Search for the cell housing the specified text and yield its (X, Y) center coordinate. 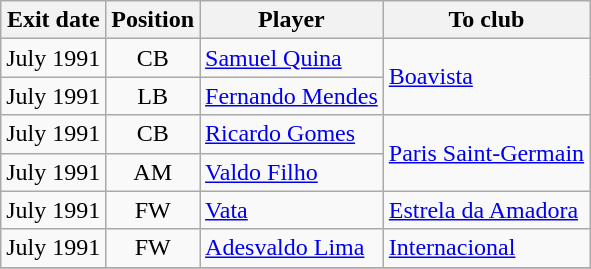
Estrela da Amadora (486, 210)
Internacional (486, 248)
Fernando Mendes (292, 96)
Paris Saint-Germain (486, 153)
Boavista (486, 77)
Adesvaldo Lima (292, 248)
Samuel Quina (292, 58)
Ricardo Gomes (292, 134)
Valdo Filho (292, 172)
Position (153, 20)
LB (153, 96)
Player (292, 20)
AM (153, 172)
Vata (292, 210)
To club (486, 20)
Exit date (54, 20)
